Return the (x, y) coordinate for the center point of the cell that contains the specified text.  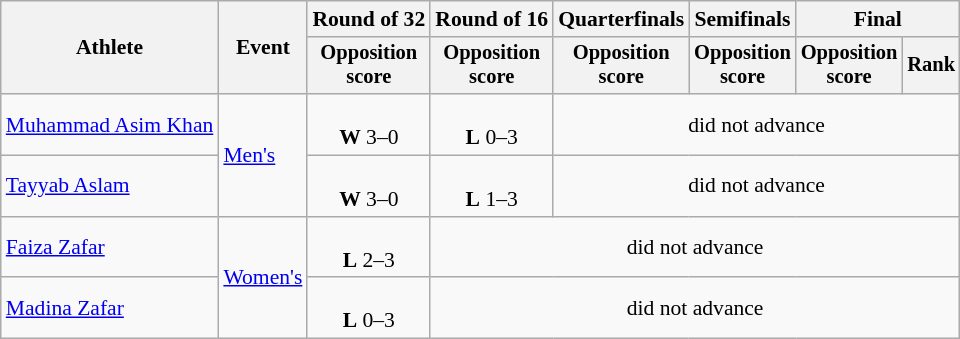
Tayyab Aslam (110, 186)
L 1–3 (492, 186)
Round of 16 (492, 19)
Faiza Zafar (110, 248)
Athlete (110, 48)
Round of 32 (368, 19)
Final (878, 19)
Madina Zafar (110, 308)
Semifinals (742, 19)
Rank (931, 66)
Men's (262, 155)
Women's (262, 278)
L 2–3 (368, 248)
Muhammad Asim Khan (110, 124)
Quarterfinals (621, 19)
Event (262, 48)
